Determine the [X, Y] coordinate at the center of the cell enclosing the given text.  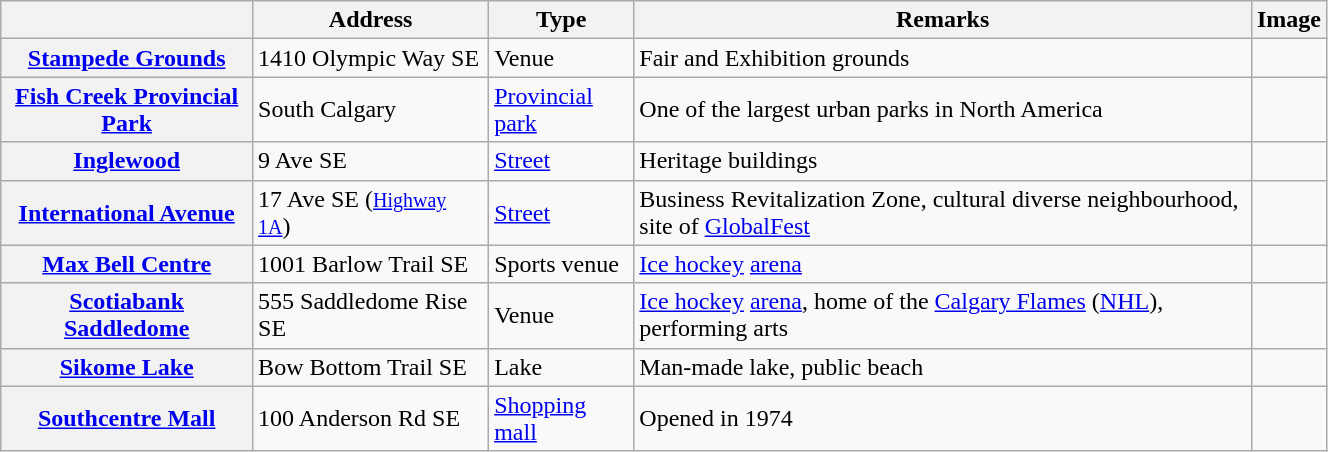
Remarks [943, 20]
Sports venue [562, 264]
Address [371, 20]
Shopping mall [562, 418]
International Avenue [127, 212]
Ice hockey arena [943, 264]
Southcentre Mall [127, 418]
Stampede Grounds [127, 58]
Scotiabank Saddledome [127, 316]
Inglewood [127, 161]
Sikome Lake [127, 367]
Business Revitalization Zone, cultural diverse neighbourhood, site of GlobalFest [943, 212]
Fish Creek Provincial Park [127, 110]
Ice hockey arena, home of the Calgary Flames (NHL), performing arts [943, 316]
1001 Barlow Trail SE [371, 264]
One of the largest urban parks in North America [943, 110]
Fair and Exhibition grounds [943, 58]
Provincial park [562, 110]
Heritage buildings [943, 161]
Image [1288, 20]
Lake [562, 367]
Max Bell Centre [127, 264]
1410 Olympic Way SE [371, 58]
9 Ave SE [371, 161]
100 Anderson Rd SE [371, 418]
17 Ave SE (Highway 1A) [371, 212]
South Calgary [371, 110]
555 Saddledome Rise SE [371, 316]
Bow Bottom Trail SE [371, 367]
Man-made lake, public beach [943, 367]
Opened in 1974 [943, 418]
Type [562, 20]
